Determine the (X, Y) coordinate at the center of the cell enclosing the given text.  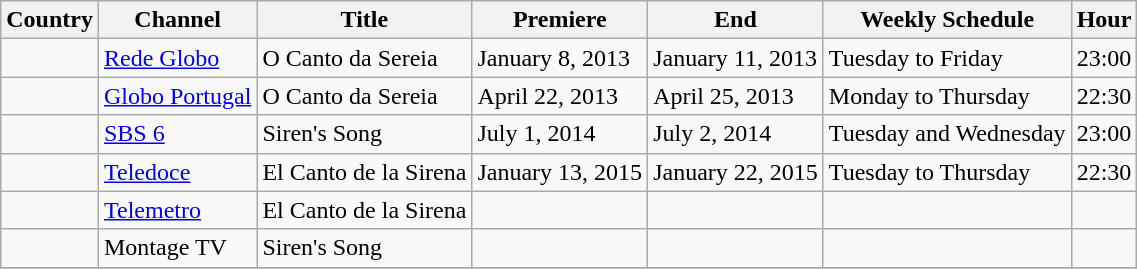
Montage TV (177, 248)
January 22, 2015 (736, 172)
SBS 6 (177, 134)
April 25, 2013 (736, 96)
Tuesday to Friday (947, 58)
April 22, 2013 (560, 96)
July 1, 2014 (560, 134)
January 8, 2013 (560, 58)
Title (364, 20)
Tuesday and Wednesday (947, 134)
Telemetro (177, 210)
Tuesday to Thursday (947, 172)
July 2, 2014 (736, 134)
End (736, 20)
Globo Portugal (177, 96)
Country (50, 20)
Premiere (560, 20)
Monday to Thursday (947, 96)
Channel (177, 20)
Teledoce (177, 172)
Rede Globo (177, 58)
Hour (1104, 20)
Weekly Schedule (947, 20)
January 13, 2015 (560, 172)
January 11, 2013 (736, 58)
